Find where the given text appears and provide that cell's center as (X, Y) coordinate. 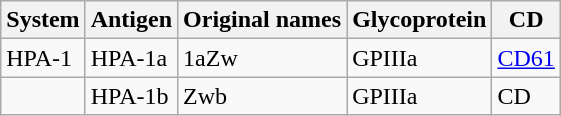
HPA-1 (43, 58)
Antigen (131, 20)
CD61 (526, 58)
System (43, 20)
1aZw (262, 58)
Zwb (262, 96)
Original names (262, 20)
HPA-1a (131, 58)
Glycoprotein (420, 20)
HPA-1b (131, 96)
